Return (x, y) of the center of cell containing provided text 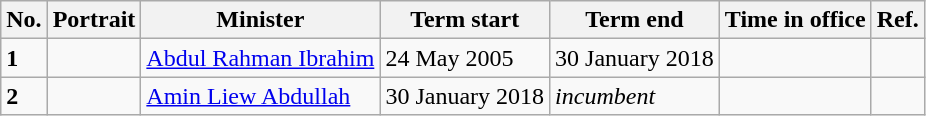
Abdul Rahman Ibrahim (260, 58)
2 (24, 96)
incumbent (635, 96)
Minister (260, 20)
Time in office (795, 20)
24 May 2005 (465, 58)
No. (24, 20)
1 (24, 58)
Term start (465, 20)
Ref. (898, 20)
Portrait (94, 20)
Term end (635, 20)
Amin Liew Abdullah (260, 96)
